For the text-containing cell, return its midpoint in [x, y] coordinate format. 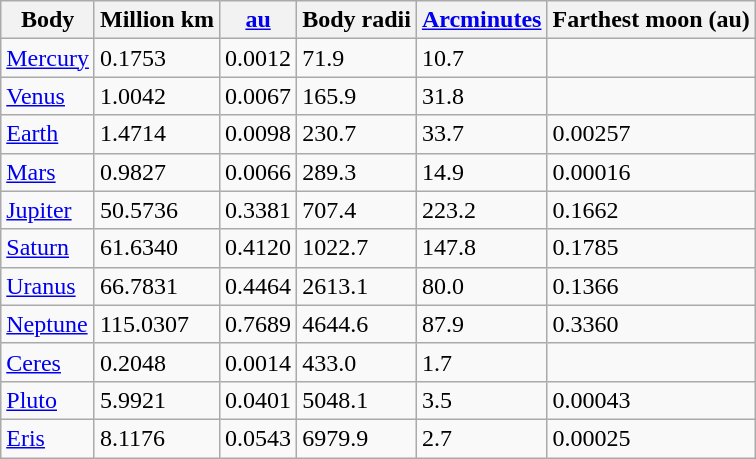
147.8 [482, 248]
0.1662 [651, 210]
0.0543 [258, 438]
71.9 [357, 58]
Arcminutes [482, 20]
31.8 [482, 96]
230.7 [357, 134]
87.9 [482, 324]
0.1366 [651, 286]
Pluto [48, 400]
Mercury [48, 58]
0.9827 [156, 172]
1.4714 [156, 134]
2613.1 [357, 286]
50.5736 [156, 210]
33.7 [482, 134]
Million km [156, 20]
1.7 [482, 362]
0.2048 [156, 362]
Neptune [48, 324]
6979.9 [357, 438]
0.0401 [258, 400]
0.00025 [651, 438]
Uranus [48, 286]
289.3 [357, 172]
1022.7 [357, 248]
Mars [48, 172]
au [258, 20]
Earth [48, 134]
0.00016 [651, 172]
0.4120 [258, 248]
5.9921 [156, 400]
0.0066 [258, 172]
0.4464 [258, 286]
4644.6 [357, 324]
Ceres [48, 362]
223.2 [482, 210]
0.0014 [258, 362]
80.0 [482, 286]
Eris [48, 438]
3.5 [482, 400]
165.9 [357, 96]
2.7 [482, 438]
10.7 [482, 58]
0.7689 [258, 324]
0.0012 [258, 58]
0.3360 [651, 324]
0.0067 [258, 96]
0.1785 [651, 248]
115.0307 [156, 324]
0.0098 [258, 134]
Farthest moon (au) [651, 20]
61.6340 [156, 248]
5048.1 [357, 400]
0.00043 [651, 400]
707.4 [357, 210]
0.00257 [651, 134]
66.7831 [156, 286]
0.1753 [156, 58]
0.3381 [258, 210]
Jupiter [48, 210]
433.0 [357, 362]
Body [48, 20]
1.0042 [156, 96]
Saturn [48, 248]
Venus [48, 96]
14.9 [482, 172]
8.1176 [156, 438]
Body radii [357, 20]
